From the cell containing the given text, extract its center point as (X, Y) coordinate. 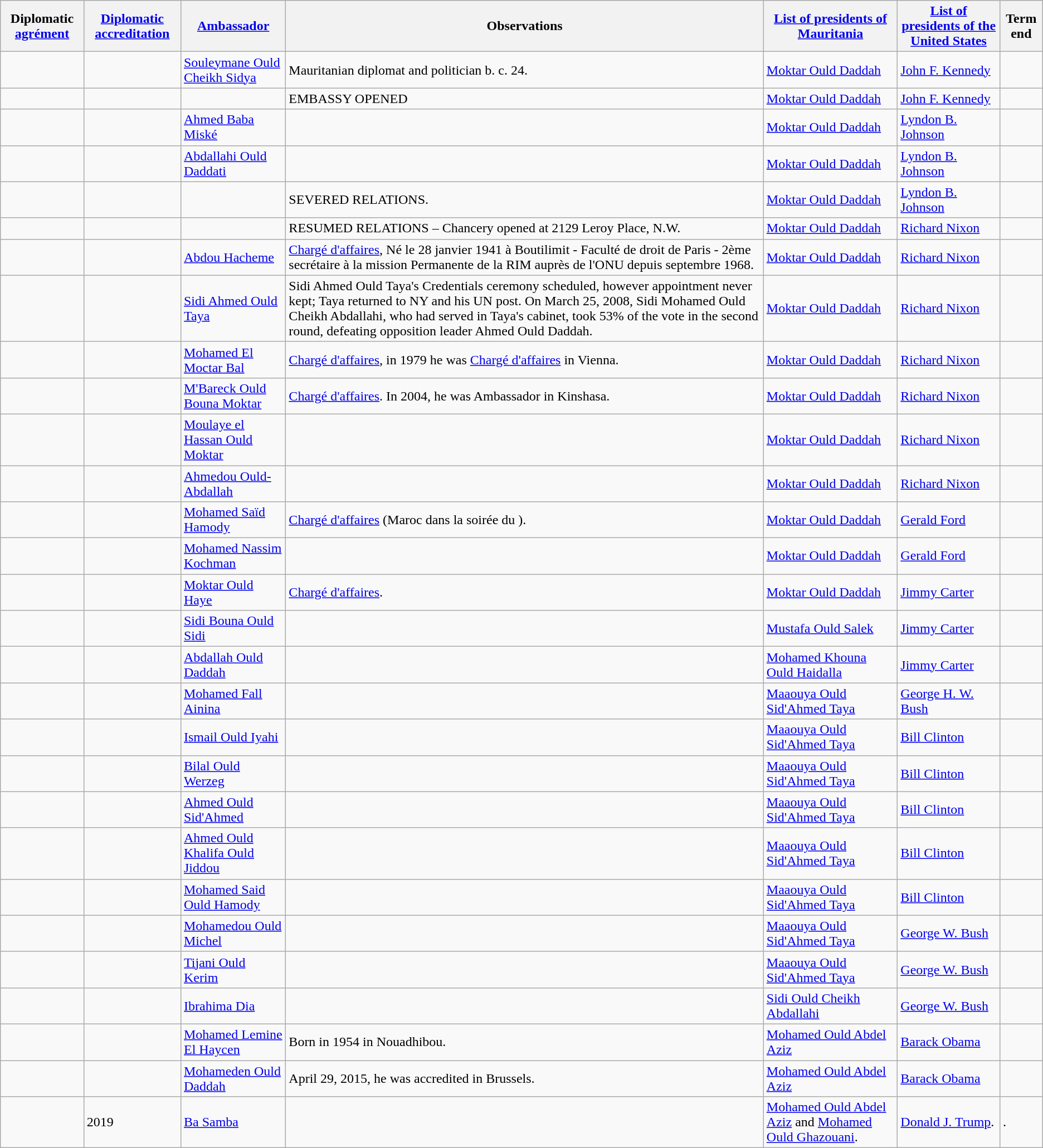
Mohamed El Moctar Bal (233, 360)
2019 (132, 1122)
Mohamed Saïd Hamody (233, 520)
Sidi Ahmed Ould Taya (233, 309)
Ahmedou Ould-Abdallah (233, 483)
Chargé d'affaires (Maroc dans la soirée du ). (525, 520)
List of presidents of the United States (949, 26)
April 29, 2015, he was accredited in Brussels. (525, 1078)
Ahmed Ould Khalifa Ould Jiddou (233, 853)
Mohamed Lemine El Haycen (233, 1042)
Mustafa Ould Salek (830, 628)
Diplomatic accreditation (132, 26)
Tijani Ould Kerim (233, 969)
SEVERED RELATIONS. (525, 199)
Diplomatic agrément (42, 26)
Mohameden Ould Daddah (233, 1078)
Ismail Ould Iyahi (233, 737)
Ba Samba (233, 1122)
Mauritanian diplomat and politician b. c. 24. (525, 70)
RESUMED RELATIONS – Chancery opened at 2129 Leroy Place, N.W. (525, 228)
Mohamed Khouna Ould Haidalla (830, 665)
Abdallahi Ould Daddati (233, 164)
Born in 1954 in Nouadhibou. (525, 1042)
Ibrahima Dia (233, 1006)
Chargé d'affaires. (525, 593)
Abdou Hacheme (233, 257)
Observations (525, 26)
Moulaye el Hassan Ould Moktar (233, 439)
EMBASSY OPENED (525, 99)
Ahmed Ould Sid'Ahmed (233, 810)
Mohamedou Ould Michel (233, 934)
Donald J. Trump. (949, 1122)
Sidi Bouna Ould Sidi (233, 628)
Mohamed Nassim Kochman (233, 556)
Ambassador (233, 26)
Sidi Ould Cheikh Abdallahi (830, 1006)
M'Bareck Ould Bouna Moktar (233, 395)
List of presidents of Mauritania (830, 26)
Souleymane Ould Cheikh Sidya (233, 70)
Chargé d'affaires. In 2004, he was Ambassador in Kinshasa. (525, 395)
George H. W. Bush (949, 701)
Chargé d'affaires, in 1979 he was Chargé d'affaires in Vienna. (525, 360)
Abdallah Ould Daddah (233, 665)
Mohamed Fall Ainina (233, 701)
Bilal Ould Werzeg (233, 773)
Term end (1021, 26)
. (1021, 1122)
Ahmed Baba Miské (233, 127)
Mohamed Said Ould Hamody (233, 897)
Moktar Ould Haye (233, 593)
Mohamed Ould Abdel Aziz and Mohamed Ould Ghazouani. (830, 1122)
